Capture the cell that displays the provided text and extract its (X, Y) central coordinate. 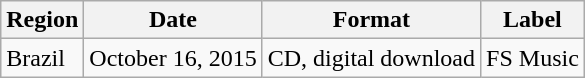
Format (371, 20)
Label (533, 20)
Date (173, 20)
CD, digital download (371, 58)
FS Music (533, 58)
Brazil (42, 58)
October 16, 2015 (173, 58)
Region (42, 20)
